Determine the (x, y) coordinate at the center of the cell enclosing the given text.  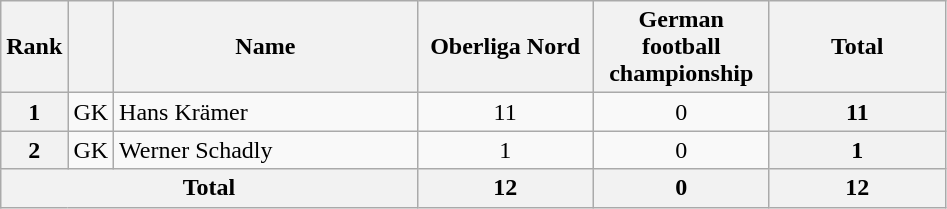
Rank (34, 47)
2 (34, 150)
Name (266, 47)
Oberliga Nord (505, 47)
Werner Schadly (266, 150)
German football championship (681, 47)
Hans Krämer (266, 112)
